Provide the (x, y) coordinate of the cell's center where the given text is located.  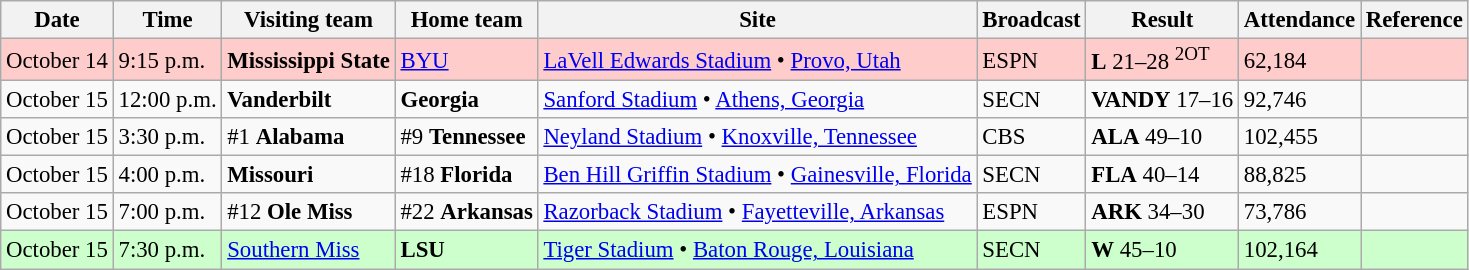
12:00 p.m. (168, 100)
Home team (466, 20)
L 21–28 2OT (1162, 60)
4:00 p.m. (168, 175)
Georgia (466, 100)
BYU (466, 60)
Vanderbilt (308, 100)
Neyland Stadium • Knoxville, Tennessee (758, 137)
Attendance (1300, 20)
Tiger Stadium • Baton Rouge, Louisiana (758, 250)
CBS (1032, 137)
Southern Miss (308, 250)
9:15 p.m. (168, 60)
ALA 49–10 (1162, 137)
Broadcast (1032, 20)
#22 Arkansas (466, 213)
#12 Ole Miss (308, 213)
ARK 34–30 (1162, 213)
102,164 (1300, 250)
Visiting team (308, 20)
Sanford Stadium • Athens, Georgia (758, 100)
Site (758, 20)
October 14 (57, 60)
7:00 p.m. (168, 213)
#18 Florida (466, 175)
FLA 40–14 (1162, 175)
Result (1162, 20)
Mississippi State (308, 60)
7:30 p.m. (168, 250)
62,184 (1300, 60)
VANDY 17–16 (1162, 100)
Razorback Stadium • Fayetteville, Arkansas (758, 213)
LaVell Edwards Stadium • Provo, Utah (758, 60)
W 45–10 (1162, 250)
102,455 (1300, 137)
3:30 p.m. (168, 137)
73,786 (1300, 213)
Missouri (308, 175)
Date (57, 20)
88,825 (1300, 175)
#9 Tennessee (466, 137)
LSU (466, 250)
Reference (1414, 20)
92,746 (1300, 100)
Ben Hill Griffin Stadium • Gainesville, Florida (758, 175)
#1 Alabama (308, 137)
Time (168, 20)
